Identify which cell holds the provided text, then report its (X, Y) central coordinate. 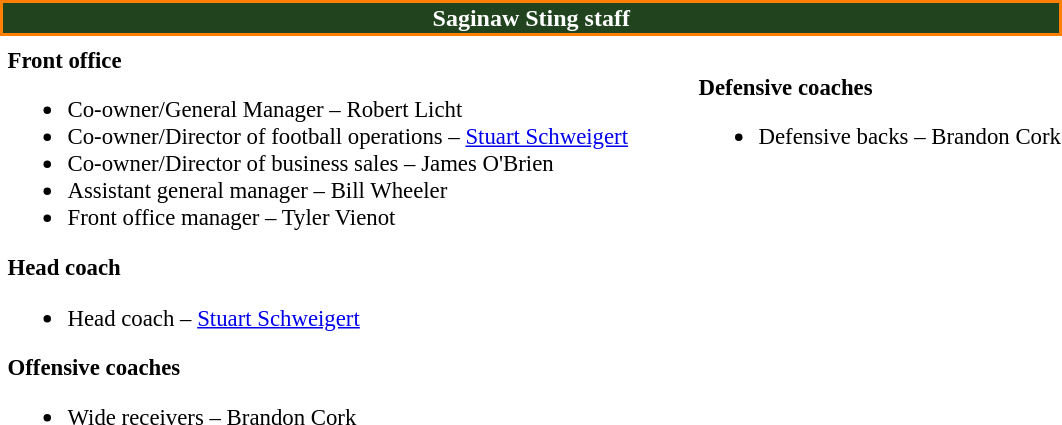
Saginaw Sting staff (531, 18)
